Provide the (x, y) coordinate of the cell's center where the given text is located.  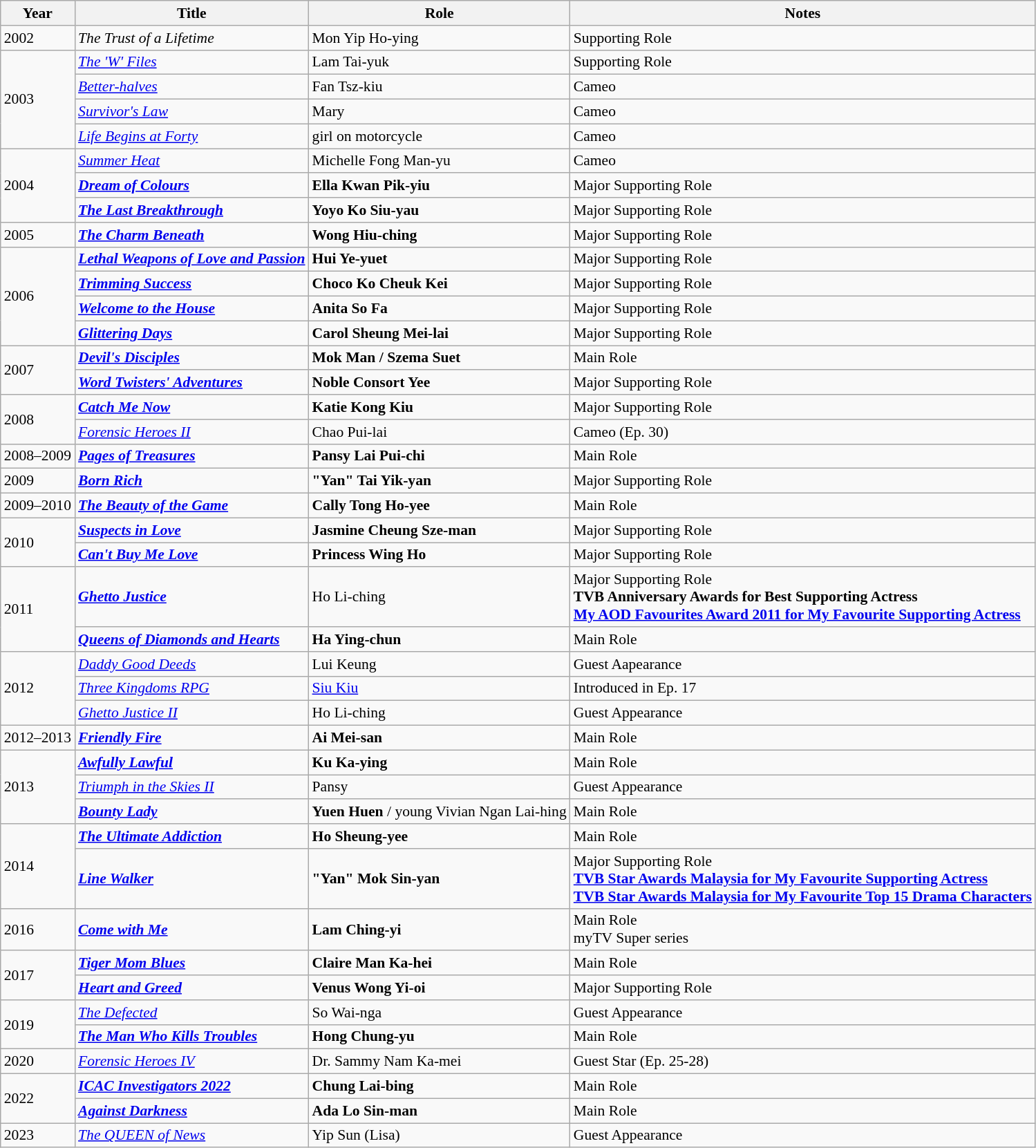
Katie Kong Kiu (440, 407)
The Trust of a Lifetime (192, 38)
2016 (37, 929)
2003 (37, 99)
ICAC Investigators 2022 (192, 1086)
Dr. Sammy Nam Ka-mei (440, 1062)
Ku Ka-ying (440, 762)
Introduced in Ep. 17 (803, 688)
2012 (37, 688)
Friendly Fire (192, 738)
Carol Sheung Mei-lai (440, 333)
Ghetto Justice II (192, 713)
Jasmine Cheung Sze-man (440, 530)
The Man Who Kills Troubles (192, 1037)
Can't Buy Me Love (192, 555)
Three Kingdoms RPG (192, 688)
The QUEEN of News (192, 1136)
2009 (37, 481)
Devil's Disciples (192, 358)
Ada Lo Sin-man (440, 1111)
Guest Aapearance (803, 664)
Born Rich (192, 481)
Against Darkness (192, 1111)
Hui Ye-yuet (440, 259)
2008 (37, 419)
Welcome to the House (192, 309)
Word Twisters' Adventures (192, 383)
Pansy (440, 787)
The Beauty of the Game (192, 506)
Suspects in Love (192, 530)
Year (37, 13)
Chao Pui-lai (440, 432)
Princess Wing Ho (440, 555)
Siu Kiu (440, 688)
Ghetto Justice (192, 597)
Choco Ko Cheuk Kei (440, 284)
Ai Mei-san (440, 738)
"Yan" Mok Sin-yan (440, 879)
Heart and Greed (192, 988)
Ha Ying-chun (440, 639)
Daddy Good Deeds (192, 664)
Trimming Success (192, 284)
2007 (37, 370)
2009–2010 (37, 506)
Major Supporting Role TVB Star Awards Malaysia for My Favourite Supporting Actress TVB Star Awards Malaysia for My Favourite Top 15 Drama Characters (803, 879)
Pansy Lai Pui-chi (440, 456)
Cameo (Ep. 30) (803, 432)
Yoyo Ko Siu-yau (440, 210)
2022 (37, 1099)
The 'W' Files (192, 62)
Lam Tai-yuk (440, 62)
2017 (37, 976)
So Wai-nga (440, 1013)
Mary (440, 112)
2020 (37, 1062)
2014 (37, 866)
Catch Me Now (192, 407)
Life Begins at Forty (192, 136)
Anita So Fa (440, 309)
2011 (37, 610)
The Last Breakthrough (192, 210)
2023 (37, 1136)
girl on motorcycle (440, 136)
Michelle Fong Man-yu (440, 161)
Lam Ching-yi (440, 929)
Better-halves (192, 87)
2010 (37, 542)
2002 (37, 38)
2008–2009 (37, 456)
Tiger Mom Blues (192, 963)
Wong Hiu-ching (440, 235)
Main Role myTV Super series (803, 929)
Mon Yip Ho-ying (440, 38)
Glittering Days (192, 333)
Queens of Diamonds and Hearts (192, 639)
Summer Heat (192, 161)
Line Walker (192, 879)
Claire Man Ka-hei (440, 963)
Dream of Colours (192, 186)
Forensic Heroes II (192, 432)
Triumph in the Skies II (192, 787)
Major Supporting Role TVB Anniversary Awards for Best Supporting Actress My AOD Favourites Award 2011 for My Favourite Supporting Actress (803, 597)
Mok Man / Szema Suet (440, 358)
Forensic Heroes IV (192, 1062)
Yuen Huen / young Vivian Ngan Lai-hing (440, 812)
Ho Sheung-yee (440, 836)
The Ultimate Addiction (192, 836)
2013 (37, 787)
Role (440, 13)
Lui Keung (440, 664)
Hong Chung-yu (440, 1037)
The Charm Beneath (192, 235)
Lethal Weapons of Love and Passion (192, 259)
The Defected (192, 1013)
2006 (37, 296)
Ella Kwan Pik-yiu (440, 186)
Yip Sun (Lisa) (440, 1136)
2004 (37, 185)
Notes (803, 13)
Cally Tong Ho-yee (440, 506)
2012–2013 (37, 738)
Venus Wong Yi-oi (440, 988)
2005 (37, 235)
Title (192, 13)
Pages of Treasures (192, 456)
Bounty Lady (192, 812)
Fan Tsz-kiu (440, 87)
Awfully Lawful (192, 762)
Chung Lai-bing (440, 1086)
Come with Me (192, 929)
Survivor's Law (192, 112)
"Yan" Tai Yik-yan (440, 481)
Guest Star (Ep. 25-28) (803, 1062)
Noble Consort Yee (440, 383)
2019 (37, 1024)
